Extract the (x, y) coordinate from the center of the cell holding the provided text.  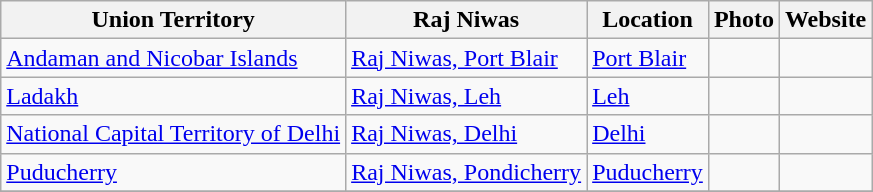
Website (825, 20)
Port Blair (648, 58)
Raj Niwas, Pondicherry (466, 172)
Leh (648, 96)
Raj Niwas, Delhi (466, 134)
Delhi (648, 134)
Photo (744, 20)
Ladakh (174, 96)
Location (648, 20)
Raj Niwas (466, 20)
Andaman and Nicobar Islands (174, 58)
National Capital Territory of Delhi (174, 134)
Raj Niwas, Leh (466, 96)
Union Territory (174, 20)
Raj Niwas, Port Blair (466, 58)
